Find where the given text appears and provide that cell's center as (x, y) coordinate. 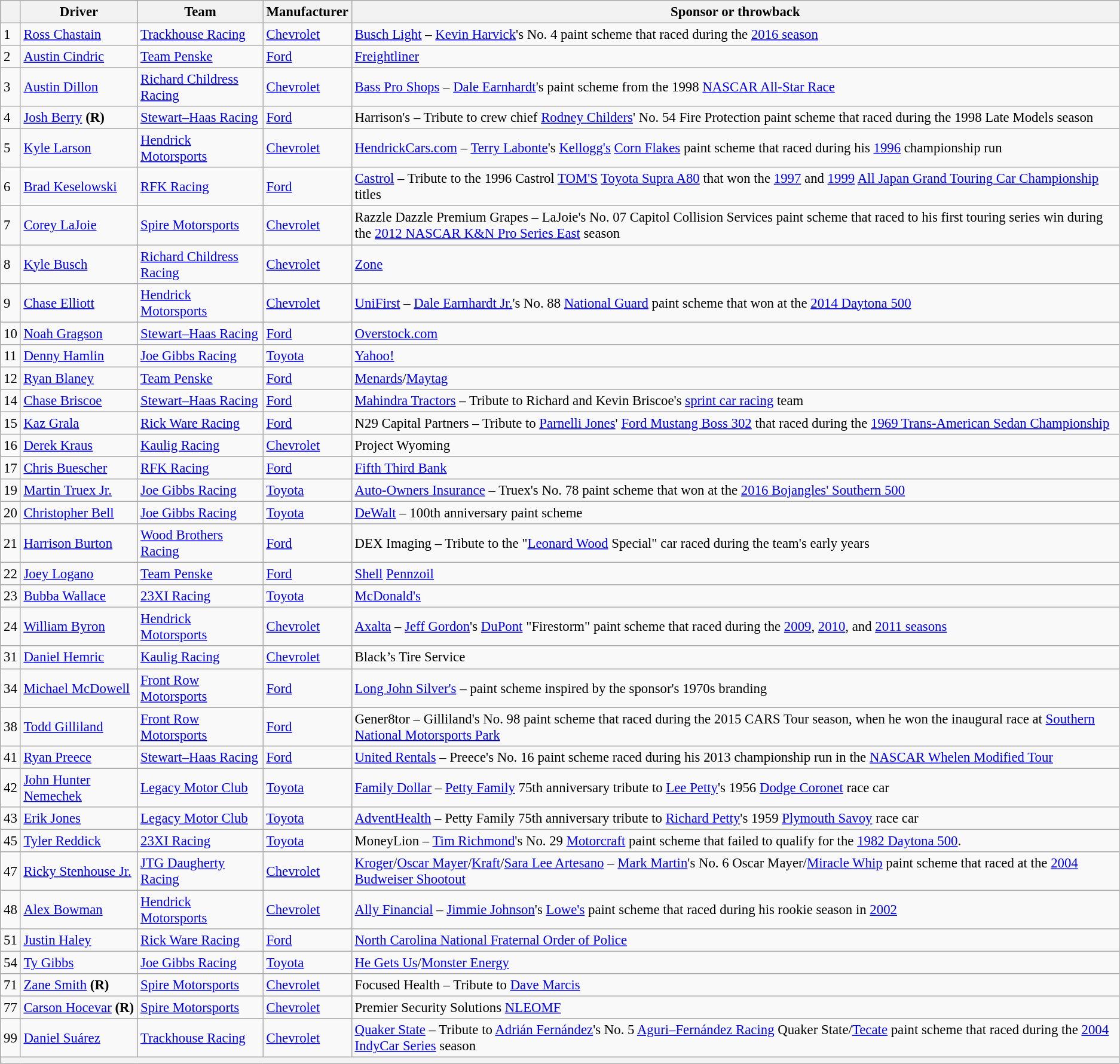
UniFirst – Dale Earnhardt Jr.'s No. 88 National Guard paint scheme that won at the 2014 Daytona 500 (735, 302)
17 (11, 468)
Christopher Bell (79, 513)
Josh Berry (R) (79, 118)
22 (11, 574)
Sponsor or throwback (735, 12)
MoneyLion – Tim Richmond's No. 29 Motorcraft paint scheme that failed to qualify for the 1982 Daytona 500. (735, 841)
Austin Dillon (79, 87)
Project Wyoming (735, 446)
Long John Silver's – paint scheme inspired by the sponsor's 1970s branding (735, 688)
71 (11, 985)
Harrison Burton (79, 544)
Michael McDowell (79, 688)
1 (11, 35)
Justin Haley (79, 940)
Ty Gibbs (79, 963)
Black’s Tire Service (735, 658)
8 (11, 264)
11 (11, 355)
AdventHealth – Petty Family 75th anniversary tribute to Richard Petty's 1959 Plymouth Savoy race car (735, 818)
He Gets Us/Monster Energy (735, 963)
Ricky Stenhouse Jr. (79, 871)
43 (11, 818)
5 (11, 148)
20 (11, 513)
51 (11, 940)
45 (11, 841)
Kroger/Oscar Mayer/Kraft/Sara Lee Artesano – Mark Martin's No. 6 Oscar Mayer/Miracle Whip paint scheme that raced at the 2004 Budweiser Shootout (735, 871)
48 (11, 909)
Zone (735, 264)
Focused Health – Tribute to Dave Marcis (735, 985)
Ryan Preece (79, 757)
23 (11, 596)
Kyle Larson (79, 148)
DeWalt – 100th anniversary paint scheme (735, 513)
Todd Gilliland (79, 726)
Manufacturer (307, 12)
JTG Daugherty Racing (200, 871)
Premier Security Solutions NLEOMF (735, 1008)
54 (11, 963)
Noah Gragson (79, 333)
Shell Pennzoil (735, 574)
Daniel Hemric (79, 658)
N29 Capital Partners – Tribute to Parnelli Jones' Ford Mustang Boss 302 that raced during the 1969 Trans-American Sedan Championship (735, 423)
42 (11, 787)
DEX Imaging – Tribute to the "Leonard Wood Special" car raced during the team's early years (735, 544)
14 (11, 401)
Austin Cindric (79, 57)
Auto-Owners Insurance – Truex's No. 78 paint scheme that won at the 2016 Bojangles' Southern 500 (735, 490)
47 (11, 871)
Busch Light – Kevin Harvick's No. 4 paint scheme that raced during the 2016 season (735, 35)
Daniel Suárez (79, 1038)
Kyle Busch (79, 264)
Chase Elliott (79, 302)
Brad Keselowski (79, 186)
19 (11, 490)
6 (11, 186)
Joey Logano (79, 574)
Bubba Wallace (79, 596)
Chris Buescher (79, 468)
38 (11, 726)
Derek Kraus (79, 446)
Corey LaJoie (79, 226)
John Hunter Nemechek (79, 787)
Castrol – Tribute to the 1996 Castrol TOM'S Toyota Supra A80 that won the 1997 and 1999 All Japan Grand Touring Car Championship titles (735, 186)
16 (11, 446)
Axalta – Jeff Gordon's DuPont "Firestorm" paint scheme that raced during the 2009, 2010, and 2011 seasons (735, 627)
Zane Smith (R) (79, 985)
4 (11, 118)
Denny Hamlin (79, 355)
77 (11, 1008)
31 (11, 658)
3 (11, 87)
15 (11, 423)
Overstock.com (735, 333)
Family Dollar – Petty Family 75th anniversary tribute to Lee Petty's 1956 Dodge Coronet race car (735, 787)
10 (11, 333)
Team (200, 12)
Alex Bowman (79, 909)
99 (11, 1038)
Kaz Grala (79, 423)
HendrickCars.com – Terry Labonte's Kellogg's Corn Flakes paint scheme that raced during his 1996 championship run (735, 148)
Carson Hocevar (R) (79, 1008)
41 (11, 757)
Harrison's – Tribute to crew chief Rodney Childers' No. 54 Fire Protection paint scheme that raced during the 1998 Late Models season (735, 118)
Fifth Third Bank (735, 468)
21 (11, 544)
7 (11, 226)
12 (11, 378)
Yahoo! (735, 355)
Mahindra Tractors – Tribute to Richard and Kevin Briscoe's sprint car racing team (735, 401)
Freightliner (735, 57)
Ryan Blaney (79, 378)
McDonald's (735, 596)
Bass Pro Shops – Dale Earnhardt's paint scheme from the 1998 NASCAR All-Star Race (735, 87)
Ally Financial – Jimmie Johnson's Lowe's paint scheme that raced during his rookie season in 2002 (735, 909)
Menards/Maytag (735, 378)
Wood Brothers Racing (200, 544)
Erik Jones (79, 818)
9 (11, 302)
34 (11, 688)
Chase Briscoe (79, 401)
Tyler Reddick (79, 841)
24 (11, 627)
William Byron (79, 627)
Ross Chastain (79, 35)
2 (11, 57)
Martin Truex Jr. (79, 490)
United Rentals – Preece's No. 16 paint scheme raced during his 2013 championship run in the NASCAR Whelen Modified Tour (735, 757)
Driver (79, 12)
North Carolina National Fraternal Order of Police (735, 940)
